For the text-containing cell, return its midpoint in [x, y] coordinate format. 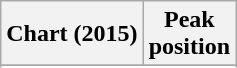
Peakposition [189, 34]
Chart (2015) [72, 34]
